Search for the cell housing the specified text and yield its [X, Y] center coordinate. 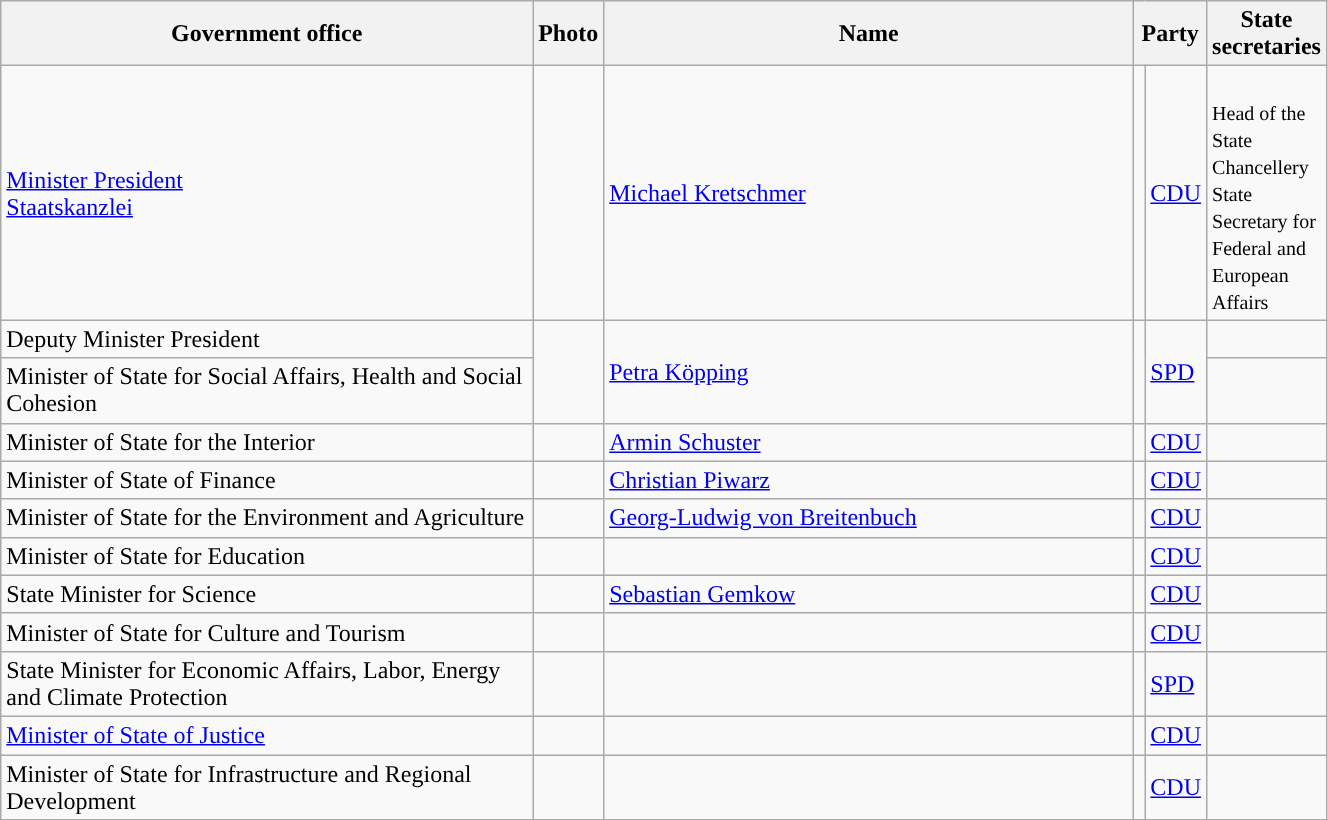
Minister of State of Justice [267, 735]
State secretaries [1267, 34]
Minister of State of Finance [267, 480]
Deputy Minister President [267, 339]
Party [1170, 34]
Minister PresidentStaatskanzlei [267, 193]
Christian Piwarz [869, 480]
Minister of State for Social Affairs, Health and Social Cohesion [267, 390]
Government office [267, 34]
State Minister for Economic Affairs, Labor, Energy and Climate Protection [267, 684]
Minister of State for Education [267, 556]
Minister of State for Infrastructure and Regional Development [267, 786]
Minister of State for the Environment and Agriculture [267, 518]
Sebastian Gemkow [869, 594]
Petra Köpping [869, 372]
Armin Schuster [869, 442]
Minister of State for Culture and Tourism [267, 632]
Minister of State for the Interior [267, 442]
Photo [568, 34]
Michael Kretschmer [869, 193]
State Minister for Science [267, 594]
Head of the State ChancelleryState Secretary for Federal and European Affairs [1267, 193]
Georg-Ludwig von Breitenbuch [869, 518]
Name [869, 34]
